Extract the [X, Y] coordinate from the center of the cell holding the provided text.  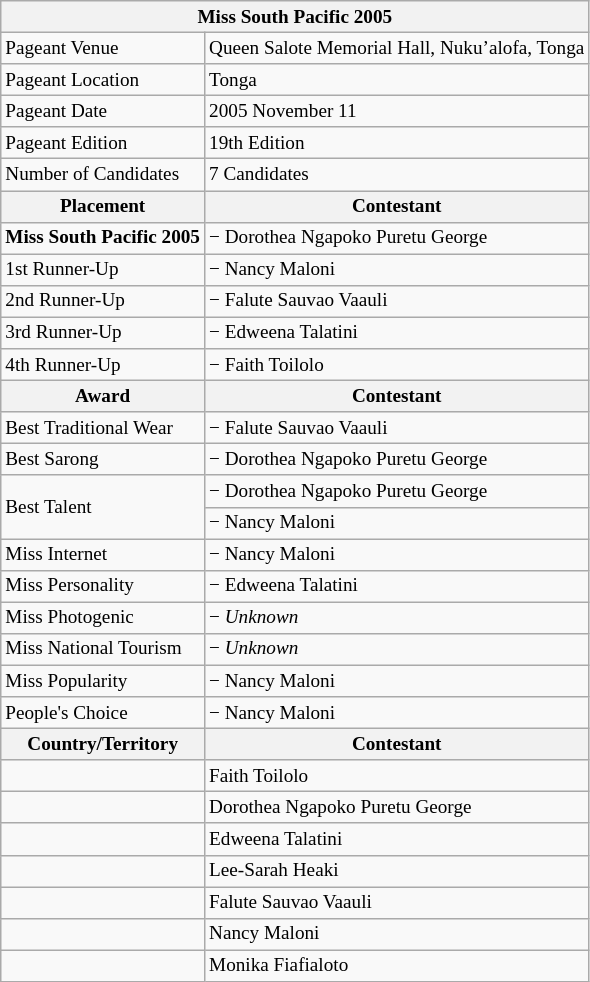
People's Choice [103, 713]
1st Runner-Up [103, 270]
Miss Internet [103, 554]
19th Edition [397, 143]
2nd Runner-Up [103, 301]
7 Candidates [397, 175]
Miss Photogenic [103, 618]
Nancy Maloni [397, 934]
Faith Toilolo [397, 776]
Best Traditional Wear [103, 428]
Miss Personality [103, 586]
Best Talent [103, 506]
Falute Sauvao Vaauli [397, 902]
Pageant Edition [103, 143]
Miss Popularity [103, 681]
Pageant Date [103, 111]
Pageant Location [103, 80]
Queen Salote Memorial Hall, Nuku’alofa, Tonga [397, 48]
3rd Runner-Up [103, 333]
2005 November 11 [397, 111]
Miss National Tourism [103, 649]
Best Sarong [103, 460]
Number of Candidates [103, 175]
Edweena Talatini [397, 839]
Country/Territory [103, 744]
Tonga [397, 80]
Award [103, 396]
Pageant Venue [103, 48]
Lee-Sarah Heaki [397, 871]
4th Runner-Up [103, 365]
Dorothea Ngapoko Puretu George [397, 808]
− Faith Toilolo [397, 365]
Monika Fiafialoto [397, 966]
Placement [103, 206]
